Return (X, Y) of the center of cell containing provided text 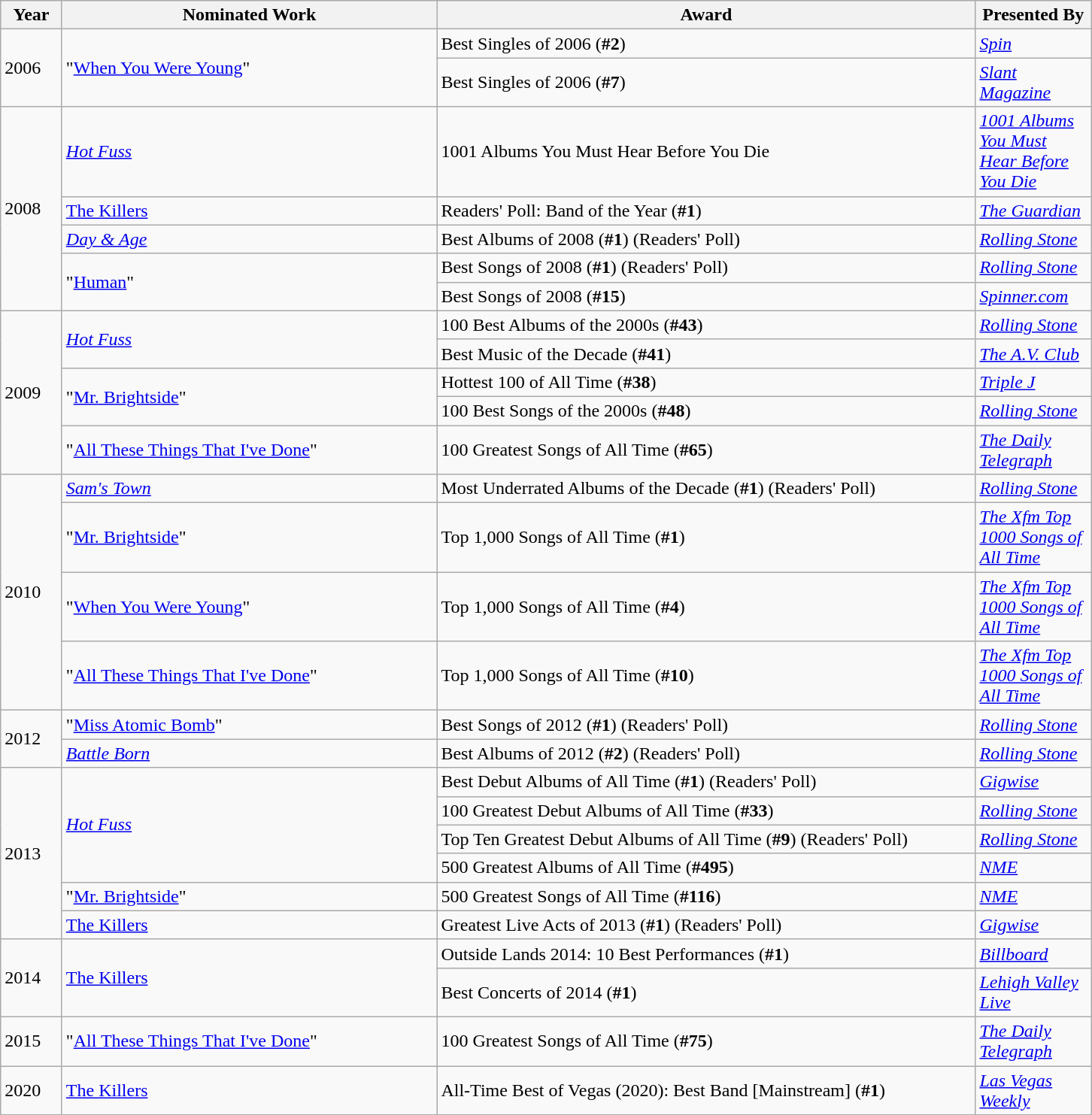
Spin (1033, 44)
Best Singles of 2006 (#2) (706, 44)
Top 1,000 Songs of All Time (#10) (706, 676)
100 Best Albums of the 2000s (#43) (706, 325)
2020 (32, 1090)
2013 (32, 853)
100 Greatest Songs of All Time (#65) (706, 450)
"Miss Atomic Bomb" (250, 725)
Presented By (1033, 15)
2008 (32, 209)
Billboard (1033, 953)
Best Singles of 2006 (#7) (706, 83)
Best Albums of 2008 (#1) (Readers' Poll) (706, 239)
Best Songs of 2012 (#1) (Readers' Poll) (706, 725)
Year (32, 15)
Slant Magazine (1033, 83)
The A.V. Club (1033, 353)
Award (706, 15)
Sam's Town (250, 489)
Greatest Live Acts of 2013 (#1) (Readers' Poll) (706, 925)
Top 1,000 Songs of All Time (#4) (706, 607)
Best Songs of 2008 (#15) (706, 296)
The Guardian (1033, 211)
2014 (32, 977)
Battle Born (250, 753)
"Human" (250, 282)
2012 (32, 739)
Best Concerts of 2014 (#1) (706, 992)
All-Time Best of Vegas (2020): Best Band [Mainstream] (#1) (706, 1090)
Most Underrated Albums of the Decade (#1) (Readers' Poll) (706, 489)
Top 1,000 Songs of All Time (#1) (706, 538)
Triple J (1033, 382)
Hottest 100 of All Time (#38) (706, 382)
Spinner.com (1033, 296)
2009 (32, 392)
100 Best Songs of the 2000s (#48) (706, 411)
Nominated Work (250, 15)
Lehigh Valley Live (1033, 992)
Readers' Poll: Band of the Year (#1) (706, 211)
100 Greatest Songs of All Time (#75) (706, 1041)
2010 (32, 592)
Outside Lands 2014: 10 Best Performances (#1) (706, 953)
Las Vegas Weekly (1033, 1090)
500 Greatest Songs of All Time (#116) (706, 896)
2006 (32, 68)
Best Music of the Decade (#41) (706, 353)
Best Debut Albums of All Time (#1) (Readers' Poll) (706, 782)
Best Albums of 2012 (#2) (Readers' Poll) (706, 753)
100 Greatest Debut Albums of All Time (#33) (706, 810)
2015 (32, 1041)
500 Greatest Albums of All Time (#495) (706, 868)
Best Songs of 2008 (#1) (Readers' Poll) (706, 268)
Top Ten Greatest Debut Albums of All Time (#9) (Readers' Poll) (706, 839)
Day & Age (250, 239)
